Search for the cell housing the specified text and yield its [x, y] center coordinate. 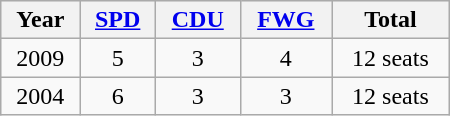
Total [391, 20]
FWG [286, 20]
CDU [198, 20]
4 [286, 58]
2009 [40, 58]
6 [118, 96]
5 [118, 58]
Year [40, 20]
SPD [118, 20]
2004 [40, 96]
